Return (x, y) of the center of cell containing provided text 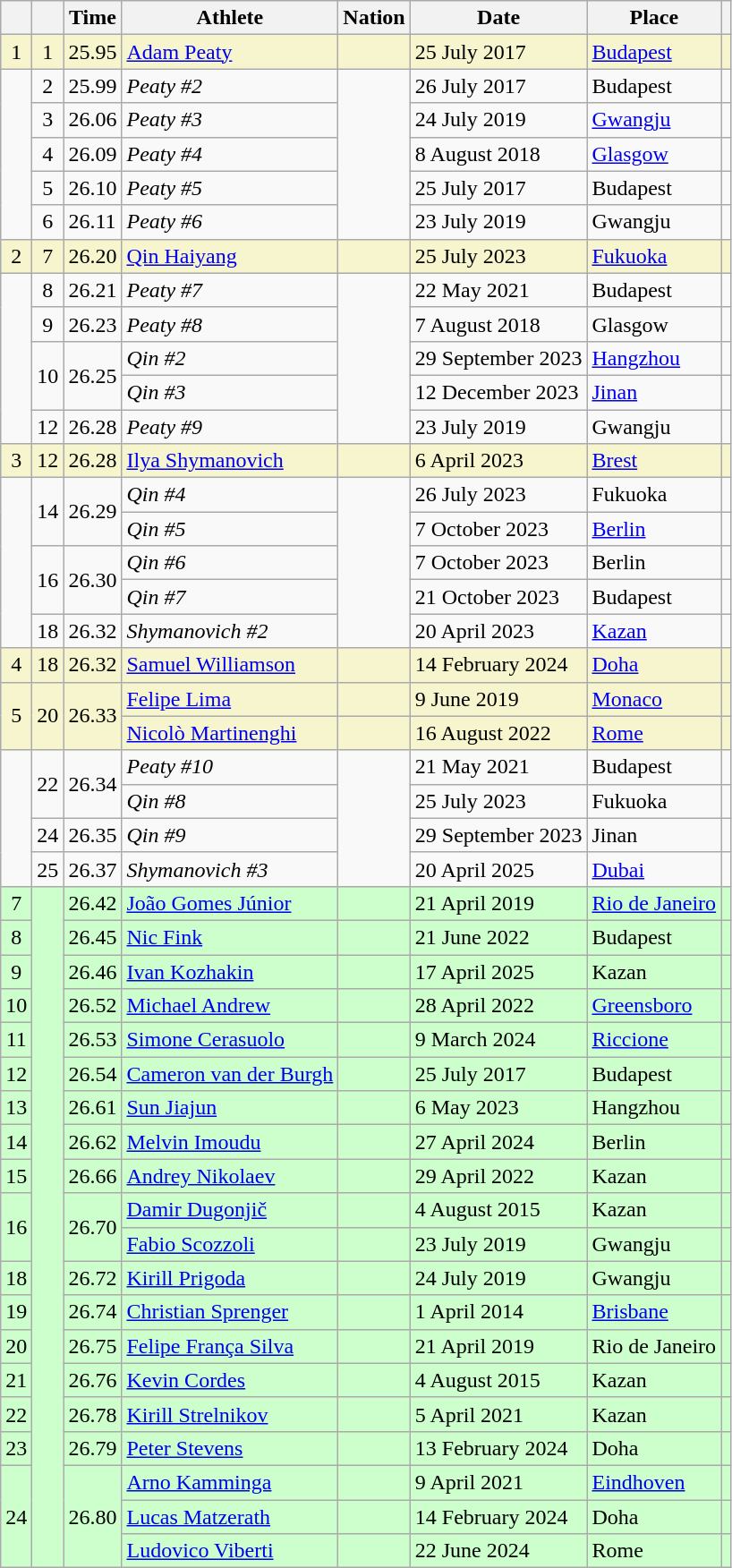
Qin #2 (230, 358)
Nicolò Martinenghi (230, 733)
Shymanovich #3 (230, 869)
26.25 (93, 375)
26.29 (93, 512)
28 April 2022 (498, 1006)
Adam Peaty (230, 52)
Ludovico Viberti (230, 1551)
Dubai (654, 869)
13 (16, 1108)
21 October 2023 (498, 597)
Ivan Kozhakin (230, 971)
Ilya Shymanovich (230, 461)
Riccione (654, 1040)
26.61 (93, 1108)
Samuel Williamson (230, 665)
26 July 2017 (498, 86)
Place (654, 18)
Qin Haiyang (230, 256)
20 April 2023 (498, 631)
11 (16, 1040)
26.79 (93, 1448)
26.23 (93, 324)
Date (498, 18)
8 August 2018 (498, 154)
Qin #4 (230, 495)
Brisbane (654, 1312)
Michael Andrew (230, 1006)
Eindhoven (654, 1482)
Brest (654, 461)
26.62 (93, 1142)
Greensboro (654, 1006)
25.95 (93, 52)
29 April 2022 (498, 1176)
6 May 2023 (498, 1108)
22 May 2021 (498, 290)
Sun Jiajun (230, 1108)
26.72 (93, 1278)
13 February 2024 (498, 1448)
17 April 2025 (498, 971)
Andrey Nikolaev (230, 1176)
9 April 2021 (498, 1482)
26.42 (93, 903)
26.80 (93, 1516)
Lucas Matzerath (230, 1517)
20 April 2025 (498, 869)
26.76 (93, 1380)
Damir Dugonjič (230, 1210)
Qin #3 (230, 392)
25.99 (93, 86)
Fabio Scozzoli (230, 1244)
Peaty #4 (230, 154)
Kirill Strelnikov (230, 1414)
Kevin Cordes (230, 1380)
Peaty #9 (230, 427)
26.34 (93, 784)
Peaty #2 (230, 86)
Christian Sprenger (230, 1312)
Peaty #6 (230, 222)
22 June 2024 (498, 1551)
Arno Kamminga (230, 1482)
Qin #5 (230, 529)
Qin #7 (230, 597)
26 July 2023 (498, 495)
6 April 2023 (498, 461)
26.20 (93, 256)
5 April 2021 (498, 1414)
Athlete (230, 18)
Kirill Prigoda (230, 1278)
26.52 (93, 1006)
26.33 (93, 716)
João Gomes Júnior (230, 903)
26.09 (93, 154)
Qin #6 (230, 563)
Peaty #7 (230, 290)
21 May 2021 (498, 767)
Nation (374, 18)
Peaty #8 (230, 324)
Peaty #5 (230, 188)
Nic Fink (230, 937)
26.46 (93, 971)
21 (16, 1380)
1 April 2014 (498, 1312)
26.74 (93, 1312)
Melvin Imoudu (230, 1142)
6 (48, 222)
26.78 (93, 1414)
26.75 (93, 1346)
Peter Stevens (230, 1448)
23 (16, 1448)
19 (16, 1312)
26.10 (93, 188)
Felipe Lima (230, 699)
Felipe França Silva (230, 1346)
26.06 (93, 120)
7 August 2018 (498, 324)
26.35 (93, 835)
26.70 (93, 1227)
26.66 (93, 1176)
Simone Cerasuolo (230, 1040)
Peaty #3 (230, 120)
26.45 (93, 937)
26.37 (93, 869)
Qin #9 (230, 835)
9 June 2019 (498, 699)
26.21 (93, 290)
16 August 2022 (498, 733)
25 (48, 869)
9 March 2024 (498, 1040)
Time (93, 18)
26.54 (93, 1074)
26.11 (93, 222)
12 December 2023 (498, 392)
15 (16, 1176)
21 June 2022 (498, 937)
Peaty #10 (230, 767)
Qin #8 (230, 801)
26.30 (93, 580)
Cameron van der Burgh (230, 1074)
Monaco (654, 699)
27 April 2024 (498, 1142)
26.53 (93, 1040)
Shymanovich #2 (230, 631)
